Find where the given text appears and provide that cell's center as [X, Y] coordinate. 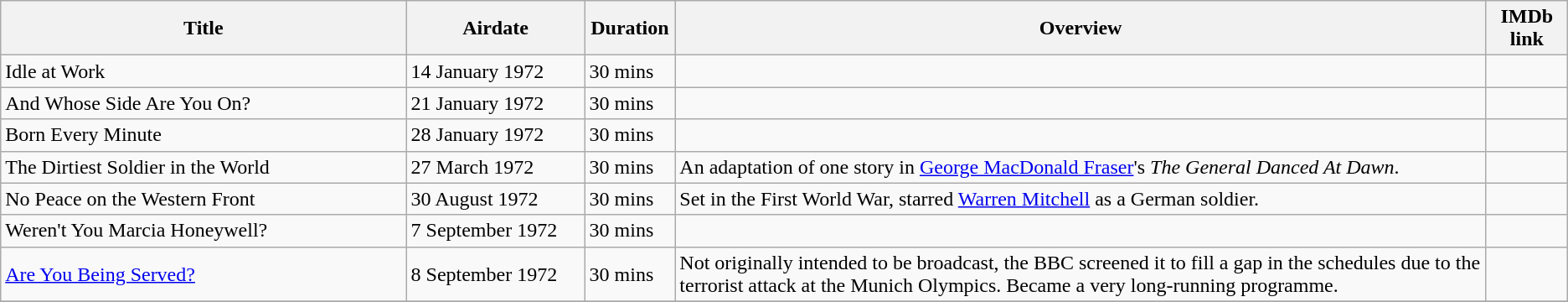
Airdate [496, 29]
8 September 1972 [496, 273]
28 January 1972 [496, 135]
Weren't You Marcia Honeywell? [204, 231]
Overview [1081, 29]
7 September 1972 [496, 231]
14 January 1972 [496, 71]
Born Every Minute [204, 135]
Duration [630, 29]
Set in the First World War, starred Warren Mitchell as a German soldier. [1081, 199]
An adaptation of one story in George MacDonald Fraser's The General Danced At Dawn. [1081, 167]
IMDb link [1526, 29]
The Dirtiest Soldier in the World [204, 167]
30 August 1972 [496, 199]
No Peace on the Western Front [204, 199]
Title [204, 29]
And Whose Side Are You On? [204, 103]
27 March 1972 [496, 167]
Are You Being Served? [204, 273]
Idle at Work [204, 71]
21 January 1972 [496, 103]
